Identify which cell holds the provided text, then report its (X, Y) central coordinate. 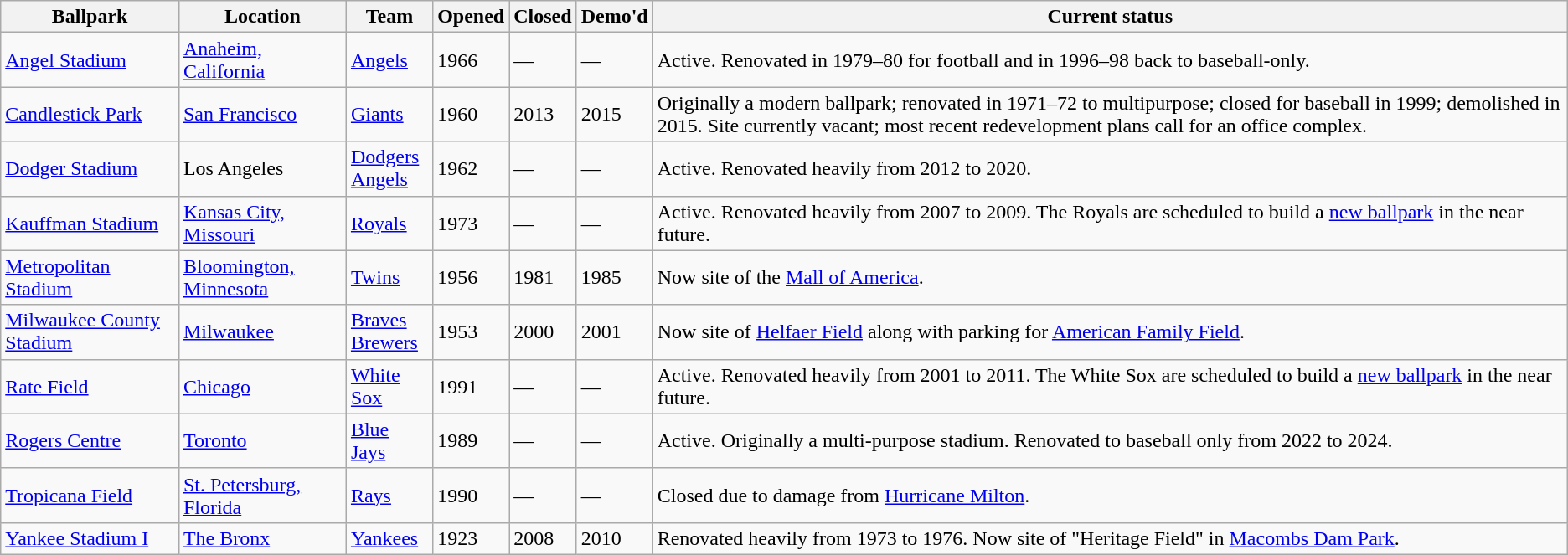
2010 (615, 538)
1956 (471, 278)
1923 (471, 538)
Now site of the Mall of America. (1110, 278)
Anaheim, California (262, 60)
Active. Renovated heavily from 2001 to 2011. The White Sox are scheduled to build a new ballpark in the near future. (1110, 387)
Milwaukee (262, 331)
Royals (389, 223)
1991 (471, 387)
Yankee Stadium I (90, 538)
Angels (389, 60)
2013 (543, 114)
Opened (471, 17)
Toronto (262, 440)
1989 (471, 440)
St. Petersburg, Florida (262, 496)
Metropolitan Stadium (90, 278)
Closed (543, 17)
Closed due to damage from Hurricane Milton. (1110, 496)
1962 (471, 169)
1960 (471, 114)
White Sox (389, 387)
Active. Renovated in 1979–80 for football and in 1996–98 back to baseball-only. (1110, 60)
2008 (543, 538)
1985 (615, 278)
San Francisco (262, 114)
Yankees (389, 538)
Team (389, 17)
Active. Renovated heavily from 2007 to 2009. The Royals are scheduled to build a new ballpark in the near future. (1110, 223)
DodgersAngels (389, 169)
Ballpark (90, 17)
Current status (1110, 17)
Los Angeles (262, 169)
Milwaukee County Stadium (90, 331)
Angel Stadium (90, 60)
Rays (389, 496)
Blue Jays (389, 440)
Tropicana Field (90, 496)
Active. Renovated heavily from 2012 to 2020. (1110, 169)
Location (262, 17)
BravesBrewers (389, 331)
Candlestick Park (90, 114)
1981 (543, 278)
Active. Originally a multi-purpose stadium. Renovated to baseball only from 2022 to 2024. (1110, 440)
Rate Field (90, 387)
Rogers Centre (90, 440)
1966 (471, 60)
2000 (543, 331)
The Bronx (262, 538)
Renovated heavily from 1973 to 1976. Now site of "Heritage Field" in Macombs Dam Park. (1110, 538)
1973 (471, 223)
Demo'd (615, 17)
Chicago (262, 387)
1990 (471, 496)
2015 (615, 114)
Bloomington, Minnesota (262, 278)
1953 (471, 331)
Giants (389, 114)
Now site of Helfaer Field along with parking for American Family Field. (1110, 331)
Dodger Stadium (90, 169)
2001 (615, 331)
Kansas City, Missouri (262, 223)
Kauffman Stadium (90, 223)
Twins (389, 278)
